For the text-containing cell, return its midpoint in [X, Y] coordinate format. 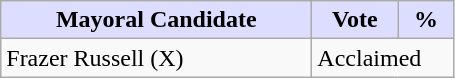
Vote [355, 20]
Acclaimed [383, 58]
Mayoral Candidate [156, 20]
% [426, 20]
Frazer Russell (X) [156, 58]
